Extract the (X, Y) coordinate from the center of the cell holding the provided text.  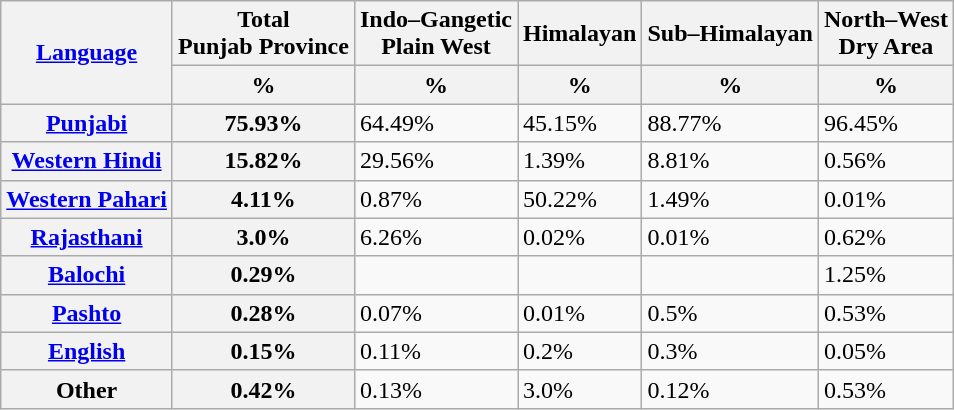
0.87% (436, 199)
88.77% (730, 123)
Pashto (87, 313)
1.49% (730, 199)
0.29% (263, 275)
Punjabi (87, 123)
0.62% (886, 237)
1.25% (886, 275)
0.56% (886, 161)
4.11% (263, 199)
Western Hindi (87, 161)
0.02% (580, 237)
0.11% (436, 351)
1.39% (580, 161)
6.26% (436, 237)
29.56% (436, 161)
TotalPunjab Province (263, 34)
0.5% (730, 313)
0.2% (580, 351)
64.49% (436, 123)
75.93% (263, 123)
Language (87, 52)
Sub–Himalayan (730, 34)
0.07% (436, 313)
Rajasthani (87, 237)
Indo–GangeticPlain West (436, 34)
North–WestDry Area (886, 34)
0.42% (263, 389)
8.81% (730, 161)
0.05% (886, 351)
0.12% (730, 389)
Himalayan (580, 34)
0.13% (436, 389)
0.15% (263, 351)
English (87, 351)
Other (87, 389)
96.45% (886, 123)
Balochi (87, 275)
15.82% (263, 161)
0.28% (263, 313)
50.22% (580, 199)
Western Pahari (87, 199)
45.15% (580, 123)
0.3% (730, 351)
